Detect which cell encompasses the target text, then output its [x, y] center coordinate. 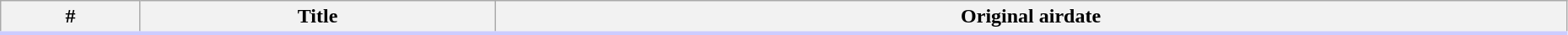
Original airdate [1031, 17]
Title [317, 17]
# [71, 17]
